Provide the [x, y] coordinate of the cell's center where the given text is located.  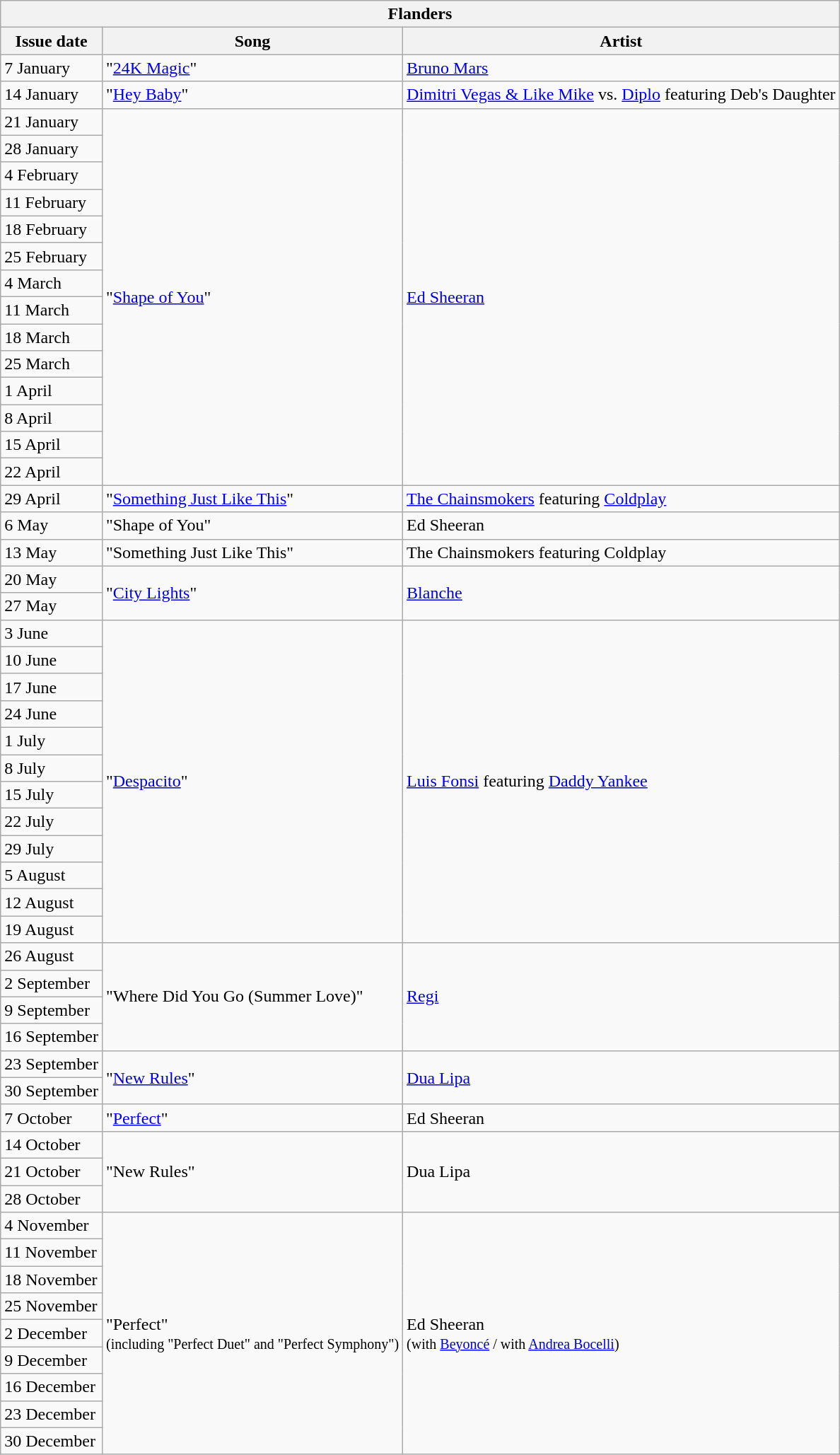
Regi [622, 997]
16 September [52, 1037]
15 April [52, 445]
5 August [52, 876]
21 October [52, 1171]
22 April [52, 472]
9 December [52, 1360]
13 May [52, 552]
10 June [52, 660]
23 December [52, 1414]
30 September [52, 1091]
Bruno Mars [622, 68]
18 March [52, 337]
27 May [52, 606]
1 July [52, 741]
8 April [52, 418]
"Perfect" [252, 1118]
23 September [52, 1064]
2 December [52, 1333]
3 June [52, 633]
4 March [52, 283]
6 May [52, 526]
25 February [52, 256]
28 January [52, 149]
29 April [52, 499]
19 August [52, 929]
1 April [52, 391]
Issue date [52, 41]
30 December [52, 1441]
18 November [52, 1280]
17 June [52, 687]
11 March [52, 310]
20 May [52, 579]
Dimitri Vegas & Like Mike vs. Diplo featuring Deb's Daughter [622, 95]
"Where Did You Go (Summer Love)" [252, 997]
Blanche [622, 593]
14 October [52, 1144]
29 July [52, 849]
"Perfect"(including "Perfect Duet" and "Perfect Symphony") [252, 1334]
"Despacito" [252, 781]
"City Lights" [252, 593]
"Hey Baby" [252, 95]
7 January [52, 68]
Luis Fonsi featuring Daddy Yankee [622, 781]
7 October [52, 1118]
22 July [52, 822]
25 March [52, 364]
Flanders [420, 14]
9 September [52, 1010]
11 November [52, 1253]
Artist [622, 41]
28 October [52, 1199]
14 January [52, 95]
Ed Sheeran(with Beyoncé / with Andrea Bocelli) [622, 1334]
16 December [52, 1387]
4 November [52, 1226]
Song [252, 41]
25 November [52, 1306]
4 February [52, 175]
21 January [52, 122]
2 September [52, 983]
18 February [52, 229]
15 July [52, 795]
"24K Magic" [252, 68]
11 February [52, 202]
24 June [52, 714]
8 July [52, 767]
12 August [52, 903]
26 August [52, 956]
